Provide the [x, y] coordinate of the cell's center where the given text is located.  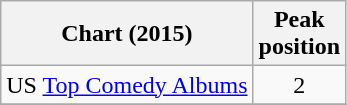
Chart (2015) [127, 34]
2 [299, 85]
US Top Comedy Albums [127, 85]
Peakposition [299, 34]
